Provide the (X, Y) coordinate of the cell's center where the given text is located.  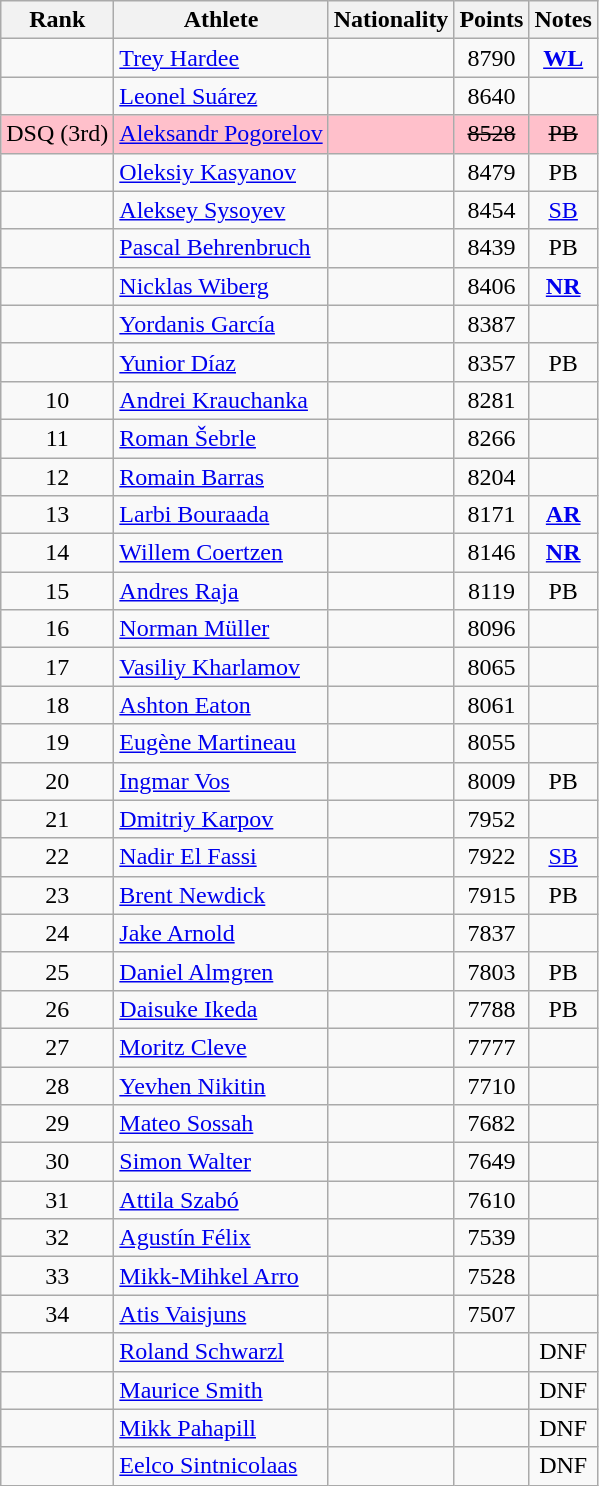
8479 (492, 172)
18 (58, 705)
8065 (492, 667)
Points (492, 20)
32 (58, 1238)
7788 (492, 1009)
8528 (492, 134)
8454 (492, 210)
23 (58, 895)
8061 (492, 705)
Brent Newdick (221, 895)
Atis Vaisjuns (221, 1314)
Notes (563, 20)
Nicklas Wiberg (221, 286)
Mikk-Mihkel Arro (221, 1276)
8119 (492, 591)
Pascal Behrenbruch (221, 248)
Aleksandr Pogorelov (221, 134)
8387 (492, 324)
7777 (492, 1047)
Daisuke Ikeda (221, 1009)
Attila Szabó (221, 1200)
Eugène Martineau (221, 743)
8790 (492, 58)
33 (58, 1276)
8406 (492, 286)
Larbi Bouraada (221, 515)
Norman Müller (221, 629)
Yevhen Nikitin (221, 1085)
7837 (492, 933)
DSQ (3rd) (58, 134)
Nationality (391, 20)
Daniel Almgren (221, 971)
Andrei Krauchanka (221, 400)
15 (58, 591)
Moritz Cleve (221, 1047)
Leonel Suárez (221, 96)
Nadir El Fassi (221, 857)
21 (58, 819)
WL (563, 58)
22 (58, 857)
28 (58, 1085)
13 (58, 515)
Mikk Pahapill (221, 1428)
Mateo Sossah (221, 1124)
Romain Barras (221, 477)
8096 (492, 629)
16 (58, 629)
17 (58, 667)
Yordanis García (221, 324)
8266 (492, 438)
Trey Hardee (221, 58)
Yunior Díaz (221, 362)
8146 (492, 553)
29 (58, 1124)
Vasiliy Kharlamov (221, 667)
8055 (492, 743)
11 (58, 438)
Oleksiy Kasyanov (221, 172)
Maurice Smith (221, 1390)
12 (58, 477)
Athlete (221, 20)
Eelco Sintnicolaas (221, 1466)
8009 (492, 781)
7649 (492, 1162)
14 (58, 553)
Ashton Eaton (221, 705)
Roman Šebrle (221, 438)
Dmitriy Karpov (221, 819)
10 (58, 400)
7710 (492, 1085)
24 (58, 933)
19 (58, 743)
30 (58, 1162)
AR (563, 515)
8171 (492, 515)
7952 (492, 819)
31 (58, 1200)
7539 (492, 1238)
26 (58, 1009)
8640 (492, 96)
7610 (492, 1200)
7528 (492, 1276)
34 (58, 1314)
Andres Raja (221, 591)
7803 (492, 971)
7922 (492, 857)
Agustín Félix (221, 1238)
20 (58, 781)
8204 (492, 477)
8281 (492, 400)
Simon Walter (221, 1162)
Aleksey Sysoyev (221, 210)
7507 (492, 1314)
8439 (492, 248)
Rank (58, 20)
7915 (492, 895)
Willem Coertzen (221, 553)
8357 (492, 362)
27 (58, 1047)
Roland Schwarzl (221, 1352)
25 (58, 971)
7682 (492, 1124)
Ingmar Vos (221, 781)
Jake Arnold (221, 933)
